Search for the cell housing the specified text and yield its (x, y) center coordinate. 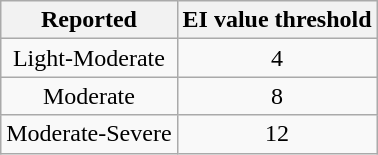
Light-Moderate (89, 58)
Reported (89, 20)
EI value threshold (277, 20)
8 (277, 96)
Moderate (89, 96)
Moderate-Severe (89, 134)
4 (277, 58)
12 (277, 134)
